Search for the cell housing the specified text and yield its (X, Y) center coordinate. 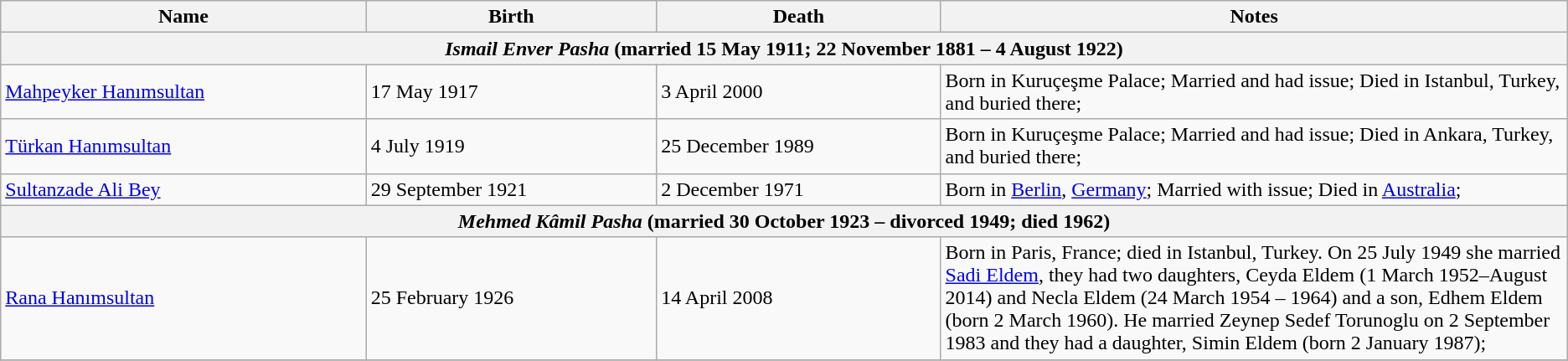
14 April 2008 (799, 298)
Rana Hanımsultan (183, 298)
Born in Kuruçeşme Palace; Married and had issue; Died in Ankara, Turkey, and buried there; (1254, 146)
29 September 1921 (511, 189)
Born in Berlin, Germany; Married with issue; Died in Australia; (1254, 189)
Sultanzade Ali Bey (183, 189)
Türkan Hanımsultan (183, 146)
Born in Kuruçeşme Palace; Married and had issue; Died in Istanbul, Turkey, and buried there; (1254, 92)
4 July 1919 (511, 146)
2 December 1971 (799, 189)
Mehmed Kâmil Pasha (married 30 October 1923 – divorced 1949; died 1962) (784, 221)
25 December 1989 (799, 146)
Name (183, 17)
17 May 1917 (511, 92)
3 April 2000 (799, 92)
Mahpeyker Hanımsultan (183, 92)
Ismail Enver Pasha (married 15 May 1911; 22 November 1881 – 4 August 1922) (784, 49)
Death (799, 17)
25 February 1926 (511, 298)
Birth (511, 17)
Notes (1254, 17)
